Return (X, Y) of the center of cell containing provided text 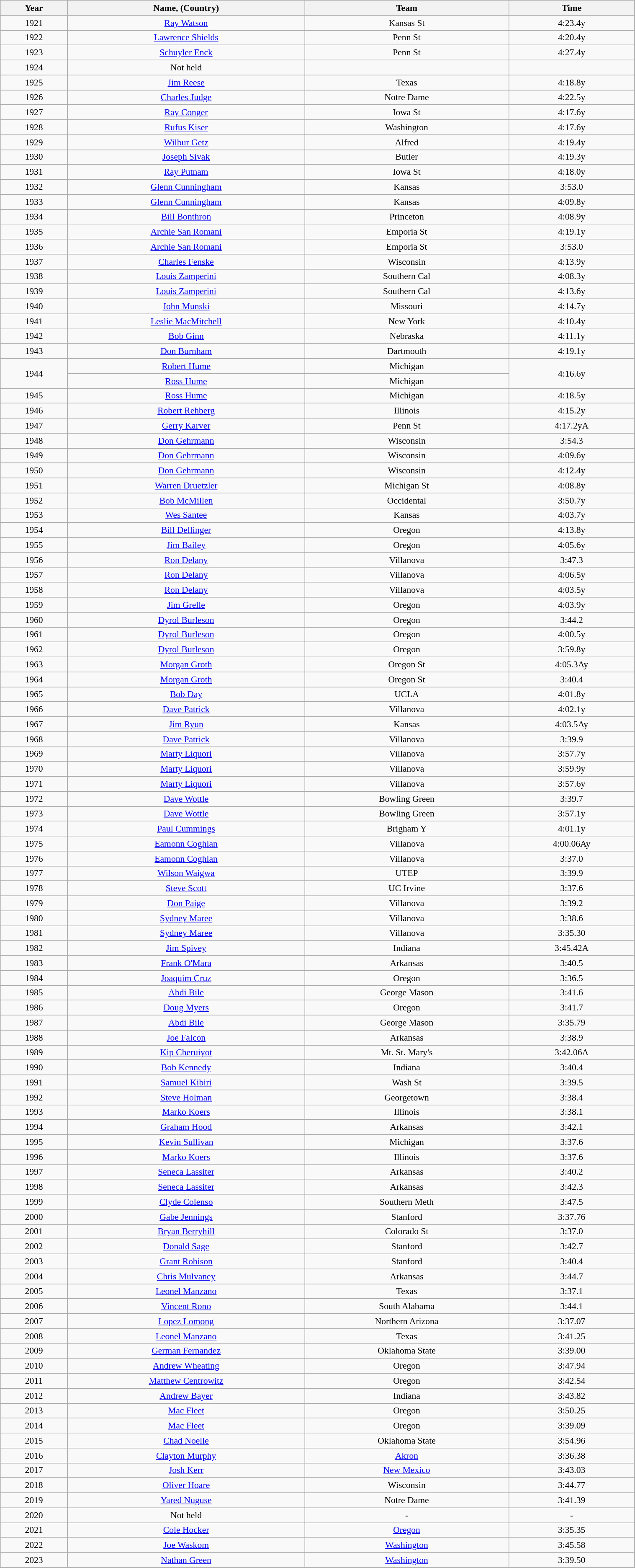
Matthew Centrowitz (186, 1381)
1921 (34, 23)
2002 (34, 1247)
4:05.3Ay (572, 665)
Kevin Sullivan (186, 1142)
Southern Meth (407, 1202)
4:18.8y (572, 83)
3:41.7 (572, 1008)
1956 (34, 560)
4:09.6y (572, 456)
4:18.5y (572, 396)
3:40.2 (572, 1172)
2011 (34, 1381)
1973 (34, 814)
3:45.42A (572, 948)
1945 (34, 396)
1950 (34, 471)
1953 (34, 515)
4:11.1y (572, 336)
2010 (34, 1366)
3:39.09 (572, 1426)
1934 (34, 217)
1927 (34, 113)
Occidental (407, 501)
3:45.58 (572, 1545)
1929 (34, 142)
4:27.4y (572, 53)
1976 (34, 859)
3:50.7y (572, 501)
Rufus Kiser (186, 127)
Charles Fenske (186, 262)
Kansas St (407, 23)
South Alabama (407, 1307)
1936 (34, 247)
Schuyler Enck (186, 53)
4:19.3y (572, 157)
3:42.1 (572, 1127)
1963 (34, 665)
3:35.30 (572, 933)
3:39.7 (572, 799)
1962 (34, 650)
3:43.03 (572, 1470)
Andrew Wheating (186, 1366)
4:03.5Ay (572, 724)
Wes Santee (186, 515)
Leslie MacMitchell (186, 321)
Michigan St (407, 486)
1984 (34, 978)
Bryan Berryhill (186, 1232)
2012 (34, 1396)
New York (407, 321)
2001 (34, 1232)
Bill Dellinger (186, 530)
2023 (34, 1560)
3:43.82 (572, 1396)
Colorado St (407, 1232)
Oliver Hoare (186, 1485)
3:57.1y (572, 814)
3:59.8y (572, 650)
3:47.3 (572, 560)
1986 (34, 1008)
4:23.4y (572, 23)
Butler (407, 157)
Don Burnham (186, 351)
John Munski (186, 307)
4:08.3y (572, 276)
1964 (34, 679)
3:41.39 (572, 1501)
3:37.76 (572, 1217)
1931 (34, 172)
1988 (34, 1038)
UTEP (407, 873)
Robert Hume (186, 366)
2017 (34, 1470)
Bill Bonthron (186, 217)
1930 (34, 157)
1971 (34, 784)
1957 (34, 575)
3:39.50 (572, 1560)
1969 (34, 754)
3:41.25 (572, 1336)
Joe Waskom (186, 1545)
Team (407, 8)
3:40.5 (572, 963)
Bob Ginn (186, 336)
1926 (34, 98)
Paul Cummings (186, 829)
1990 (34, 1068)
Ray Watson (186, 23)
1941 (34, 321)
Jim Grelle (186, 605)
Time (572, 8)
3:37.07 (572, 1321)
Akron (407, 1456)
1987 (34, 1023)
2021 (34, 1530)
Clayton Murphy (186, 1456)
1980 (34, 918)
1943 (34, 351)
Brigham Y (407, 829)
3:44.2 (572, 620)
2006 (34, 1307)
Jim Reese (186, 83)
1978 (34, 889)
Frank O'Mara (186, 963)
2013 (34, 1411)
Wilbur Getz (186, 142)
1968 (34, 739)
Lawrence Shields (186, 38)
3:36.38 (572, 1456)
3:41.6 (572, 993)
3:38.4 (572, 1098)
Steve Scott (186, 889)
Ray Conger (186, 113)
4:14.7y (572, 307)
1933 (34, 202)
4:03.7y (572, 515)
Joseph Sivak (186, 157)
3:35.35 (572, 1530)
4:01.1y (572, 829)
4:16.6y (572, 374)
4:01.8y (572, 695)
2016 (34, 1456)
4:06.5y (572, 575)
Vincent Rono (186, 1307)
Mt. St. Mary's (407, 1053)
4:00.06Ay (572, 844)
3:57.7y (572, 754)
1958 (34, 590)
1993 (34, 1112)
1939 (34, 292)
3:54.3 (572, 441)
1952 (34, 501)
3:42.54 (572, 1381)
3:39.00 (572, 1351)
1967 (34, 724)
3:54.96 (572, 1441)
4:13.6y (572, 292)
3:42.3 (572, 1187)
1942 (34, 336)
Lopez Lomong (186, 1321)
1923 (34, 53)
4:13.8y (572, 530)
Northern Arizona (407, 1321)
2019 (34, 1501)
1975 (34, 844)
1955 (34, 545)
2005 (34, 1292)
1949 (34, 456)
4:09.8y (572, 202)
Jim Bailey (186, 545)
2020 (34, 1515)
1938 (34, 276)
1998 (34, 1187)
Josh Kerr (186, 1470)
1925 (34, 83)
1959 (34, 605)
Steve Holman (186, 1098)
Clyde Colenso (186, 1202)
3:35.79 (572, 1023)
Princeton (407, 217)
4:20.4y (572, 38)
2008 (34, 1336)
1977 (34, 873)
Bob McMillen (186, 501)
3:50.25 (572, 1411)
3:47.94 (572, 1366)
1922 (34, 38)
Ray Putnam (186, 172)
3:44.77 (572, 1485)
4:22.5y (572, 98)
2009 (34, 1351)
3:38.9 (572, 1038)
Yared Nuguse (186, 1501)
1983 (34, 963)
1982 (34, 948)
4:19.4y (572, 142)
Gerry Karver (186, 426)
3:36.5 (572, 978)
4:17.2yA (572, 426)
1992 (34, 1098)
Nebraska (407, 336)
UCLA (407, 695)
Warren Druetzler (186, 486)
1991 (34, 1082)
2022 (34, 1545)
4:03.5y (572, 590)
Chad Noelle (186, 1441)
4:08.9y (572, 217)
Andrew Bayer (186, 1396)
3:39.5 (572, 1082)
German Fernandez (186, 1351)
Samuel Kibiri (186, 1082)
4:15.2y (572, 411)
3:42.06A (572, 1053)
4:18.0y (572, 172)
Robert Rehberg (186, 411)
Jim Ryun (186, 724)
Charles Judge (186, 98)
3:57.6y (572, 784)
1985 (34, 993)
2007 (34, 1321)
Name, (Country) (186, 8)
Nathan Green (186, 1560)
1996 (34, 1157)
4:12.4y (572, 471)
1970 (34, 769)
1944 (34, 374)
Missouri (407, 307)
1928 (34, 127)
1960 (34, 620)
1954 (34, 530)
1981 (34, 933)
4:00.5y (572, 635)
3:44.7 (572, 1276)
Chris Mulvaney (186, 1276)
1948 (34, 441)
1946 (34, 411)
2018 (34, 1485)
1951 (34, 486)
1965 (34, 695)
4:02.1y (572, 710)
Georgetown (407, 1098)
3:38.1 (572, 1112)
3:37.1 (572, 1292)
2014 (34, 1426)
Grant Robison (186, 1262)
3:38.6 (572, 918)
Donald Sage (186, 1247)
1995 (34, 1142)
4:13.9y (572, 262)
UC Irvine (407, 889)
Wilson Waigwa (186, 873)
1961 (34, 635)
Dartmouth (407, 351)
1979 (34, 904)
4:08.8y (572, 486)
New Mexico (407, 1470)
Doug Myers (186, 1008)
4:05.6y (572, 545)
2015 (34, 1441)
1937 (34, 262)
Don Paige (186, 904)
4:03.9y (572, 605)
2004 (34, 1276)
Wash St (407, 1082)
3:47.5 (572, 1202)
1947 (34, 426)
1997 (34, 1172)
1994 (34, 1127)
2003 (34, 1262)
Graham Hood (186, 1127)
Kip Cheruiyot (186, 1053)
Gabe Jennings (186, 1217)
Jim Spivey (186, 948)
2000 (34, 1217)
Cole Hocker (186, 1530)
1924 (34, 68)
1999 (34, 1202)
Year (34, 8)
3:44.1 (572, 1307)
4:10.4y (572, 321)
3:39.2 (572, 904)
Bob Kennedy (186, 1068)
1989 (34, 1053)
1966 (34, 710)
1932 (34, 187)
3:42.7 (572, 1247)
1972 (34, 799)
Bob Day (186, 695)
1974 (34, 829)
Joe Falcon (186, 1038)
Joaquim Cruz (186, 978)
1940 (34, 307)
1935 (34, 232)
Alfred (407, 142)
3:59.9y (572, 769)
